Determine the [X, Y] coordinate at the center of the cell enclosing the given text.  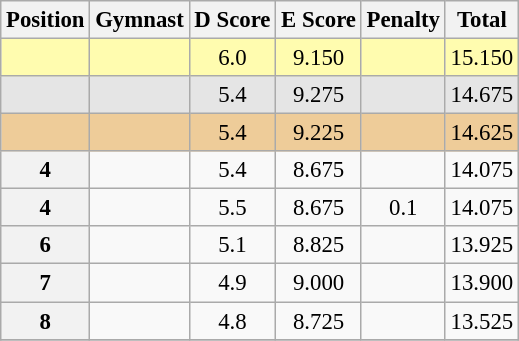
9.150 [318, 58]
4.8 [232, 321]
15.150 [482, 58]
E Score [318, 20]
Position [46, 20]
14.625 [482, 133]
14.675 [482, 95]
Gymnast [140, 20]
6.0 [232, 58]
7 [46, 283]
13.900 [482, 283]
9.000 [318, 283]
13.525 [482, 321]
D Score [232, 20]
5.5 [232, 208]
6 [46, 245]
9.275 [318, 95]
0.1 [403, 208]
9.225 [318, 133]
5.1 [232, 245]
8.725 [318, 321]
Total [482, 20]
13.925 [482, 245]
Penalty [403, 20]
4.9 [232, 283]
8.825 [318, 245]
8 [46, 321]
